Provide the [x, y] coordinate of the cell's center where the given text is located.  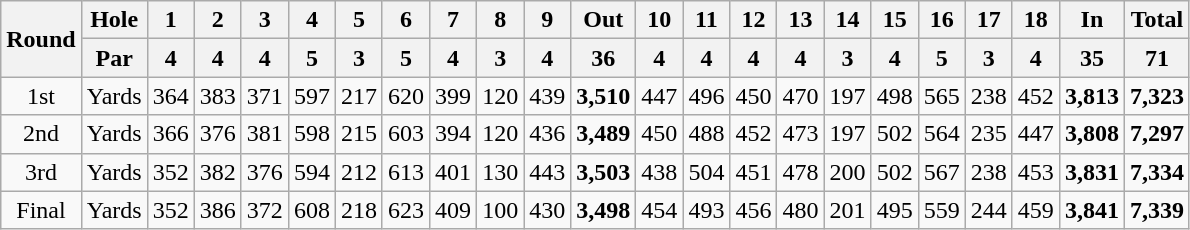
470 [800, 96]
9 [548, 20]
13 [800, 20]
493 [706, 210]
36 [604, 58]
473 [800, 134]
443 [548, 172]
2nd [41, 134]
3,841 [1092, 210]
Total [1156, 20]
7,334 [1156, 172]
3,489 [604, 134]
3,503 [604, 172]
15 [894, 20]
Final [41, 210]
3,808 [1092, 134]
18 [1036, 20]
10 [660, 20]
504 [706, 172]
603 [406, 134]
11 [706, 20]
620 [406, 96]
3,510 [604, 96]
71 [1156, 58]
372 [264, 210]
478 [800, 172]
594 [312, 172]
1st [41, 96]
409 [454, 210]
567 [942, 172]
598 [312, 134]
498 [894, 96]
1 [170, 20]
7,297 [1156, 134]
565 [942, 96]
In [1092, 20]
383 [218, 96]
2 [218, 20]
394 [454, 134]
439 [548, 96]
454 [660, 210]
218 [358, 210]
597 [312, 96]
Par [114, 58]
35 [1092, 58]
212 [358, 172]
559 [942, 210]
480 [800, 210]
451 [754, 172]
382 [218, 172]
17 [988, 20]
14 [848, 20]
Hole [114, 20]
3,813 [1092, 96]
Out [604, 20]
366 [170, 134]
6 [406, 20]
3rd [41, 172]
438 [660, 172]
496 [706, 96]
235 [988, 134]
381 [264, 134]
613 [406, 172]
201 [848, 210]
7,339 [1156, 210]
130 [500, 172]
200 [848, 172]
371 [264, 96]
436 [548, 134]
453 [1036, 172]
399 [454, 96]
3,831 [1092, 172]
456 [754, 210]
623 [406, 210]
495 [894, 210]
16 [942, 20]
244 [988, 210]
3,498 [604, 210]
Round [41, 39]
488 [706, 134]
12 [754, 20]
8 [500, 20]
401 [454, 172]
564 [942, 134]
7 [454, 20]
608 [312, 210]
364 [170, 96]
386 [218, 210]
100 [500, 210]
430 [548, 210]
215 [358, 134]
459 [1036, 210]
217 [358, 96]
7,323 [1156, 96]
